Scan for the cell matching the given text and deliver its (X, Y) coordinate at center. 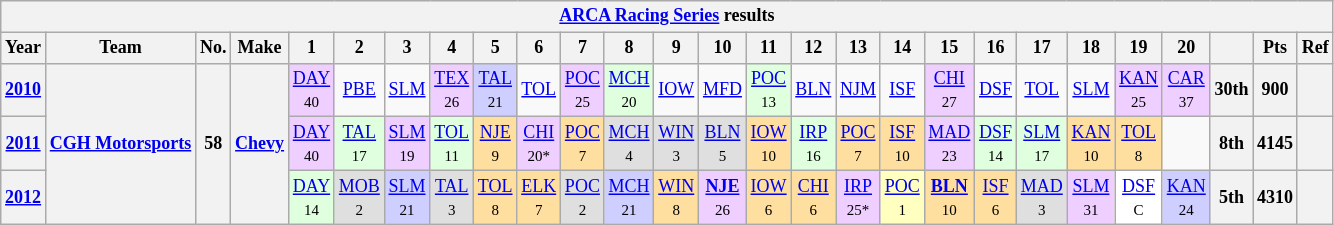
Make (260, 48)
4 (452, 48)
5th (1232, 197)
12 (814, 48)
SLM 21 (407, 197)
13 (858, 48)
CGH Motorsports (120, 144)
KAN 24 (1186, 197)
Chevy (260, 144)
IOW 6 (768, 197)
15 (950, 48)
TAL 3 (452, 197)
DSF C (1139, 197)
WIN 3 (676, 144)
MAD 3 (1042, 197)
IRP 25* (858, 197)
MAD 23 (950, 144)
2010 (24, 90)
20 (1186, 48)
NJM (858, 90)
No. (214, 48)
Team (120, 48)
6 (539, 48)
SLM 19 (407, 144)
TOL 11 (452, 144)
NJE 9 (496, 144)
IOW 10 (768, 144)
30th (1232, 90)
KAN 10 (1091, 144)
10 (723, 48)
Pts (1276, 48)
DSF (996, 90)
TAL 21 (496, 90)
BLN 5 (723, 144)
2012 (24, 197)
IOW (676, 90)
14 (902, 48)
ISF 10 (902, 144)
BLN (814, 90)
MCH 21 (629, 197)
BLN 10 (950, 197)
ELK 7 (539, 197)
POC 2 (583, 197)
TAL 17 (359, 144)
CHI 6 (814, 197)
SLM 17 (1042, 144)
MFD (723, 90)
1 (311, 48)
4145 (1276, 144)
5 (496, 48)
DSF 14 (996, 144)
NJE 26 (723, 197)
CAR 37 (1186, 90)
900 (1276, 90)
ISF (902, 90)
MOB 2 (359, 197)
KAN 25 (1139, 90)
CHI 20* (539, 144)
58 (214, 144)
2011 (24, 144)
CHI 27 (950, 90)
IRP 16 (814, 144)
Year (24, 48)
PBE (359, 90)
8th (1232, 144)
2 (359, 48)
MCH 20 (629, 90)
ARCA Racing Series results (667, 16)
DAY 14 (311, 197)
17 (1042, 48)
9 (676, 48)
WIN 8 (676, 197)
POC 13 (768, 90)
ISF 6 (996, 197)
TEX 26 (452, 90)
19 (1139, 48)
11 (768, 48)
16 (996, 48)
4310 (1276, 197)
18 (1091, 48)
POC 25 (583, 90)
MCH 4 (629, 144)
8 (629, 48)
Ref (1315, 48)
POC 1 (902, 197)
3 (407, 48)
7 (583, 48)
SLM 31 (1091, 197)
